Determine the (X, Y) coordinate at the center of the cell enclosing the given text.  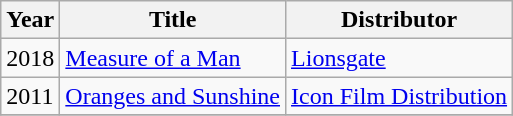
2011 (30, 96)
Distributor (400, 20)
Oranges and Sunshine (173, 96)
Icon Film Distribution (400, 96)
Measure of a Man (173, 58)
Year (30, 20)
2018 (30, 58)
Title (173, 20)
Lionsgate (400, 58)
